Detect which cell encompasses the target text, then output its [X, Y] center coordinate. 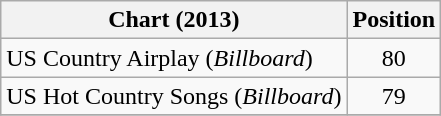
80 [394, 58]
79 [394, 96]
Chart (2013) [174, 20]
US Hot Country Songs (Billboard) [174, 96]
Position [394, 20]
US Country Airplay (Billboard) [174, 58]
